Identify which cell holds the provided text, then report its (x, y) central coordinate. 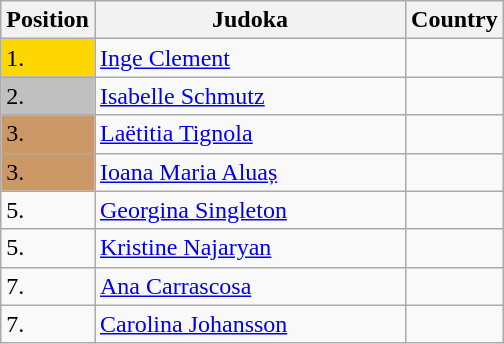
Ana Carrascosa (250, 286)
Carolina Johansson (250, 324)
Isabelle Schmutz (250, 96)
Position (48, 20)
Kristine Najaryan (250, 248)
Georgina Singleton (250, 210)
Laëtitia Tignola (250, 134)
1. (48, 58)
Ioana Maria Aluaș (250, 172)
Inge Clement (250, 58)
Country (455, 20)
2. (48, 96)
Judoka (250, 20)
